Determine the (x, y) coordinate at the center of the cell enclosing the given text.  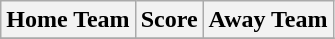
Home Team (68, 20)
Away Team (268, 20)
Score (169, 20)
